Scan for the cell matching the given text and deliver its (x, y) coordinate at center. 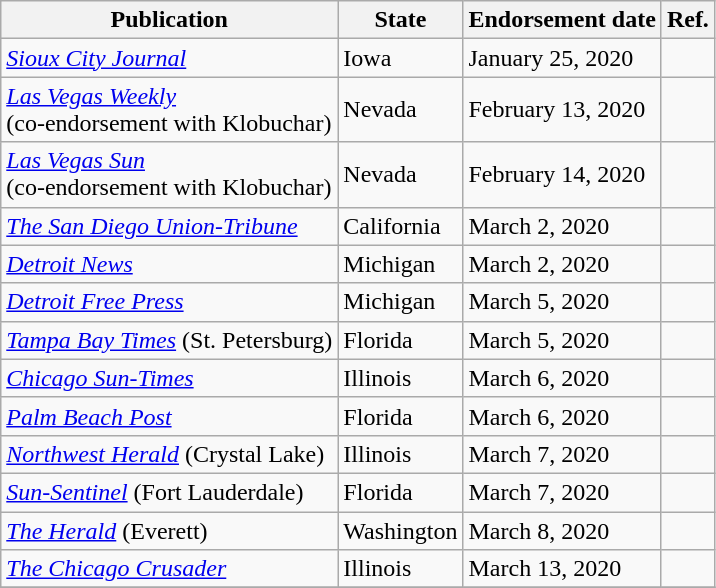
Northwest Herald (Crystal Lake) (170, 454)
Iowa (400, 58)
Sun-Sentinel (Fort Lauderdale) (170, 492)
Endorsement date (562, 20)
Ref. (688, 20)
California (400, 226)
Palm Beach Post (170, 416)
State (400, 20)
Las Vegas Sun(co-endorsement with Klobuchar) (170, 174)
February 14, 2020 (562, 174)
The Herald (Everett) (170, 531)
Tampa Bay Times (St. Petersburg) (170, 340)
January 25, 2020 (562, 58)
March 8, 2020 (562, 531)
Publication (170, 20)
The San Diego Union-Tribune (170, 226)
February 13, 2020 (562, 110)
Las Vegas Weekly(co-endorsement with Klobuchar) (170, 110)
Detroit News (170, 264)
Chicago Sun-Times (170, 378)
Detroit Free Press (170, 302)
Washington (400, 531)
The Chicago Crusader (170, 569)
Sioux City Journal (170, 58)
March 13, 2020 (562, 569)
